Return the (X, Y) coordinate for the center point of the cell that contains the specified text.  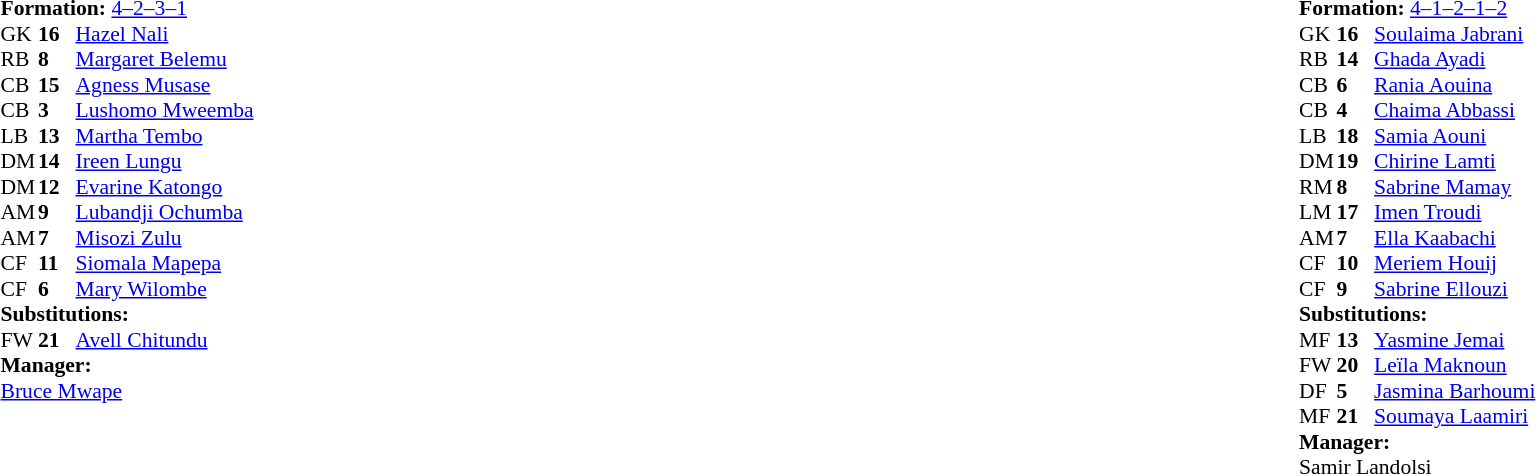
RM (1318, 187)
Soulaima Jabrani (1454, 34)
Jasmina Barhoumi (1454, 391)
Martha Tembo (165, 136)
11 (57, 263)
Agness Musase (165, 85)
Evarine Katongo (165, 187)
Ghada Ayadi (1454, 59)
DF (1318, 391)
Chaima Abbassi (1454, 111)
Samia Aouni (1454, 136)
Leïla Maknoun (1454, 365)
5 (1356, 391)
Lubandji Ochumba (165, 213)
12 (57, 187)
Misozi Zulu (165, 238)
Margaret Belemu (165, 59)
Ella Kaabachi (1454, 238)
Meriem Houij (1454, 263)
Sabrine Mamay (1454, 187)
Soumaya Laamiri (1454, 417)
Siomala Mapepa (165, 263)
LM (1318, 213)
Avell Chitundu (165, 340)
Mary Wilombe (165, 289)
15 (57, 85)
Ireen Lungu (165, 161)
3 (57, 111)
4 (1356, 111)
Chirine Lamti (1454, 161)
Imen Troudi (1454, 213)
20 (1356, 365)
Sabrine Ellouzi (1454, 289)
Rania Aouina (1454, 85)
Hazel Nali (165, 34)
19 (1356, 161)
Lushomo Mweemba (165, 111)
17 (1356, 213)
10 (1356, 263)
Yasmine Jemai (1454, 340)
Bruce Mwape (126, 391)
18 (1356, 136)
